Return (x, y) of the center of cell containing provided text 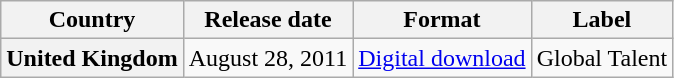
August 28, 2011 (268, 58)
Country (92, 20)
United Kingdom (92, 58)
Global Talent (602, 58)
Format (442, 20)
Label (602, 20)
Digital download (442, 58)
Release date (268, 20)
